From the cell containing the given text, extract its center point as (X, Y) coordinate. 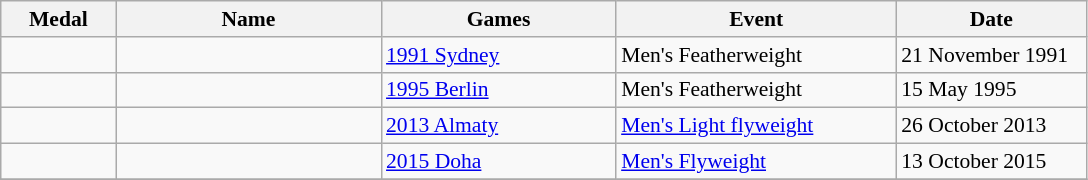
1991 Sydney (498, 55)
Name (248, 19)
26 October 2013 (991, 126)
21 November 1991 (991, 55)
2015 Doha (498, 162)
Date (991, 19)
Event (756, 19)
Medal (58, 19)
Men's Flyweight (756, 162)
2013 Almaty (498, 126)
Games (498, 19)
Men's Light flyweight (756, 126)
15 May 1995 (991, 90)
13 October 2015 (991, 162)
1995 Berlin (498, 90)
